Extract the [x, y] coordinate from the center of the cell holding the provided text.  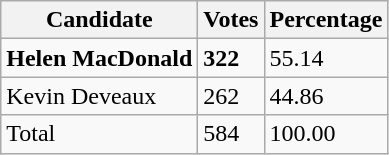
322 [231, 58]
Helen MacDonald [100, 58]
Candidate [100, 20]
Percentage [326, 20]
55.14 [326, 58]
100.00 [326, 134]
584 [231, 134]
Total [100, 134]
262 [231, 96]
44.86 [326, 96]
Votes [231, 20]
Kevin Deveaux [100, 96]
